Scan for the cell matching the given text and deliver its (x, y) coordinate at center. 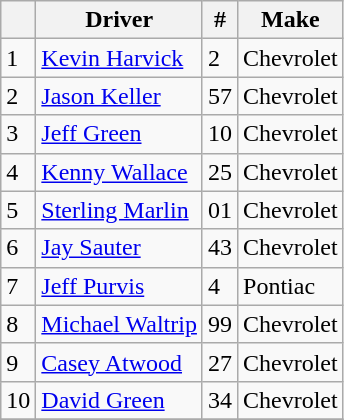
3 (18, 134)
Casey Atwood (120, 362)
Sterling Marlin (120, 210)
Jay Sauter (120, 248)
27 (220, 362)
43 (220, 248)
Kenny Wallace (120, 172)
7 (18, 286)
Driver (120, 20)
Jason Keller (120, 96)
8 (18, 324)
Pontiac (291, 286)
Jeff Purvis (120, 286)
99 (220, 324)
6 (18, 248)
David Green (120, 400)
Michael Waltrip (120, 324)
# (220, 20)
01 (220, 210)
9 (18, 362)
Make (291, 20)
Jeff Green (120, 134)
25 (220, 172)
Kevin Harvick (120, 58)
34 (220, 400)
57 (220, 96)
1 (18, 58)
5 (18, 210)
